Extract the [x, y] coordinate from the center of the cell holding the provided text.  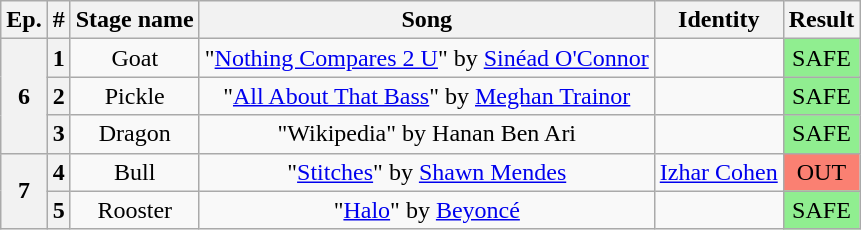
Result [821, 20]
Song [426, 20]
7 [24, 191]
Goat [134, 58]
"Stitches" by Shawn Mendes [426, 172]
# [58, 20]
"All About That Bass" by Meghan Trainor [426, 96]
1 [58, 58]
OUT [821, 172]
6 [24, 96]
Ep. [24, 20]
Pickle [134, 96]
"Nothing Compares 2 U" by Sinéad O'Connor [426, 58]
4 [58, 172]
Identity [718, 20]
"Halo" by Beyoncé [426, 210]
Rooster [134, 210]
Bull [134, 172]
5 [58, 210]
Dragon [134, 134]
2 [58, 96]
"Wikipedia" by Hanan Ben Ari [426, 134]
Izhar Cohen [718, 172]
Stage name [134, 20]
3 [58, 134]
